Provide the [x, y] coordinate of the cell's center where the given text is located.  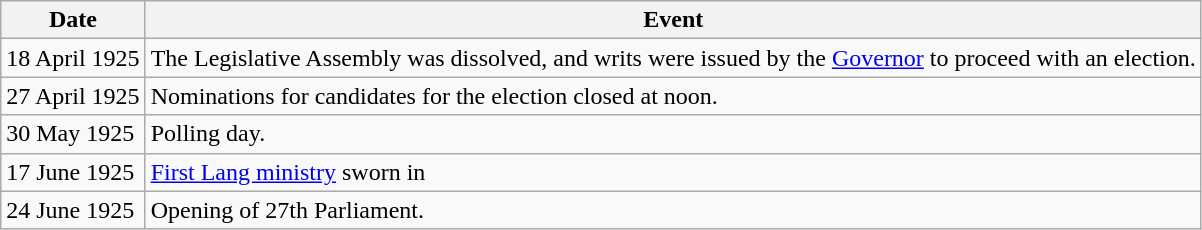
18 April 1925 [73, 58]
17 June 1925 [73, 172]
Nominations for candidates for the election closed at noon. [673, 96]
Polling day. [673, 134]
First Lang ministry sworn in [673, 172]
Date [73, 20]
30 May 1925 [73, 134]
Opening of 27th Parliament. [673, 210]
Event [673, 20]
24 June 1925 [73, 210]
27 April 1925 [73, 96]
The Legislative Assembly was dissolved, and writs were issued by the Governor to proceed with an election. [673, 58]
